Identify which cell holds the provided text, then report its [X, Y] central coordinate. 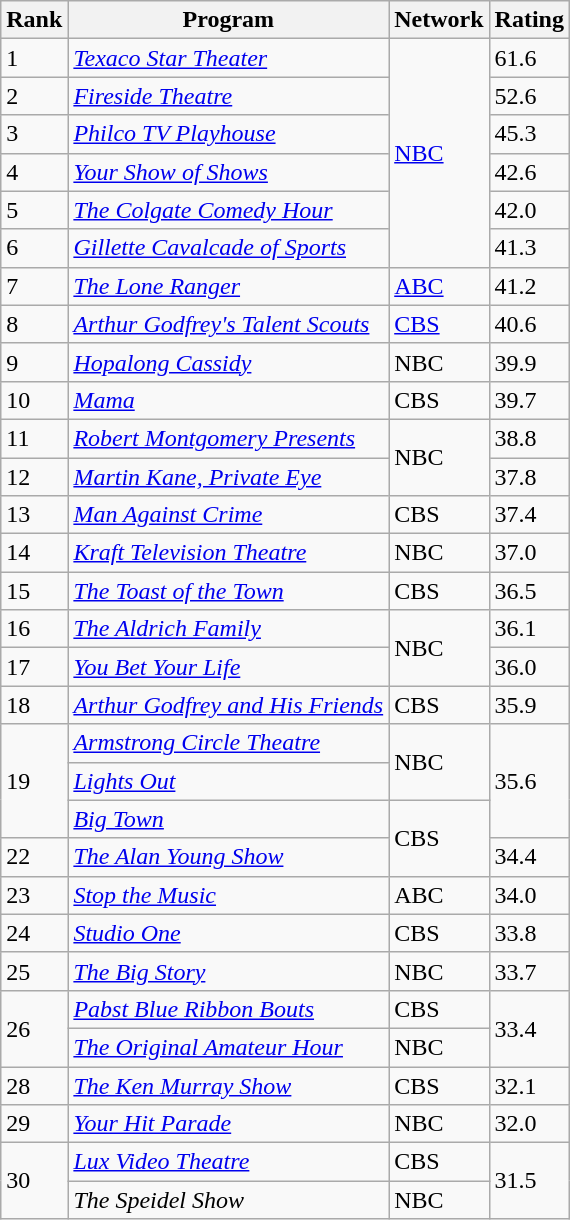
Lux Video Theatre [228, 1162]
29 [34, 1124]
Fireside Theatre [228, 96]
Man Against Crime [228, 515]
Program [228, 20]
32.1 [529, 1085]
10 [34, 400]
37.8 [529, 477]
Gillette Cavalcade of Sports [228, 248]
40.6 [529, 324]
36.0 [529, 667]
18 [34, 705]
1 [34, 58]
The Ken Murray Show [228, 1085]
37.0 [529, 553]
36.5 [529, 591]
11 [34, 438]
4 [34, 172]
Kraft Television Theatre [228, 553]
34.0 [529, 895]
45.3 [529, 134]
Arthur Godfrey and His Friends [228, 705]
26 [34, 1028]
28 [34, 1085]
7 [34, 286]
30 [34, 1181]
6 [34, 248]
33.4 [529, 1028]
9 [34, 362]
42.6 [529, 172]
39.7 [529, 400]
3 [34, 134]
17 [34, 667]
Rank [34, 20]
Philco TV Playhouse [228, 134]
25 [34, 971]
The Toast of the Town [228, 591]
34.4 [529, 857]
Hopalong Cassidy [228, 362]
Your Show of Shows [228, 172]
37.4 [529, 515]
The Lone Ranger [228, 286]
15 [34, 591]
Armstrong Circle Theatre [228, 743]
39.9 [529, 362]
35.9 [529, 705]
Mama [228, 400]
Stop the Music [228, 895]
You Bet Your Life [228, 667]
The Speidel Show [228, 1200]
5 [34, 210]
36.1 [529, 629]
Robert Montgomery Presents [228, 438]
61.6 [529, 58]
The Original Amateur Hour [228, 1047]
13 [34, 515]
Big Town [228, 819]
The Alan Young Show [228, 857]
31.5 [529, 1181]
19 [34, 781]
Rating [529, 20]
Lights Out [228, 781]
42.0 [529, 210]
Martin Kane, Private Eye [228, 477]
33.8 [529, 933]
41.2 [529, 286]
The Big Story [228, 971]
35.6 [529, 781]
The Aldrich Family [228, 629]
52.6 [529, 96]
Network [439, 20]
8 [34, 324]
14 [34, 553]
23 [34, 895]
32.0 [529, 1124]
16 [34, 629]
The Colgate Comedy Hour [228, 210]
Pabst Blue Ribbon Bouts [228, 1009]
Arthur Godfrey's Talent Scouts [228, 324]
Texaco Star Theater [228, 58]
22 [34, 857]
Studio One [228, 933]
38.8 [529, 438]
41.3 [529, 248]
33.7 [529, 971]
12 [34, 477]
24 [34, 933]
2 [34, 96]
Your Hit Parade [228, 1124]
